From the cell containing the given text, extract its center point as (x, y) coordinate. 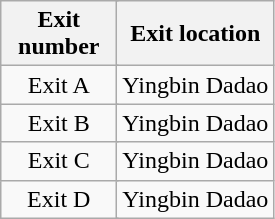
Exit A (59, 85)
Exit D (59, 199)
Exit number (59, 34)
Exit location (196, 34)
Exit C (59, 161)
Exit B (59, 123)
